Pinpoint the cell where the given text exists, returning its [X, Y] midpoint coordinate. 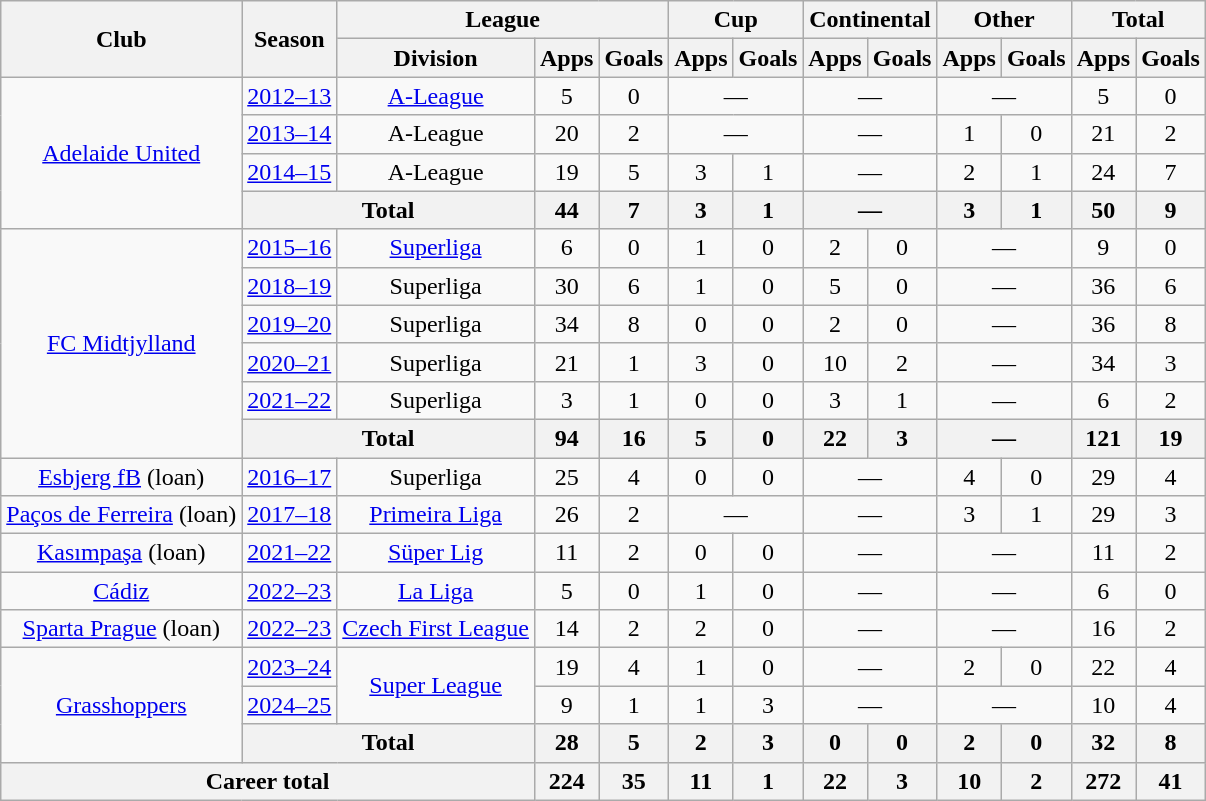
2013–14 [290, 134]
Cup [736, 20]
20 [566, 134]
2016–17 [290, 477]
2015–16 [290, 248]
94 [566, 438]
121 [1103, 438]
2017–18 [290, 515]
Kasımpaşa (loan) [122, 553]
Grasshoppers [122, 705]
League [503, 20]
Primeira Liga [436, 515]
14 [566, 629]
Other [1004, 20]
Sparta Prague (loan) [122, 629]
2014–15 [290, 172]
2023–24 [290, 667]
24 [1103, 172]
50 [1103, 210]
224 [566, 781]
25 [566, 477]
32 [1103, 743]
2018–19 [290, 286]
Paços de Ferreira (loan) [122, 515]
Division [436, 58]
41 [1171, 781]
26 [566, 515]
2012–13 [290, 96]
2019–20 [290, 324]
Adelaide United [122, 153]
272 [1103, 781]
FC Midtjylland [122, 343]
Continental [870, 20]
28 [566, 743]
Club [122, 39]
44 [566, 210]
Career total [268, 781]
Super League [436, 686]
La Liga [436, 591]
Süper Lig [436, 553]
Season [290, 39]
2024–25 [290, 705]
Cádiz [122, 591]
Esbjerg fB (loan) [122, 477]
2020–21 [290, 362]
30 [566, 286]
Czech First League [436, 629]
35 [634, 781]
